Pinpoint the cell where the given text exists, returning its [X, Y] midpoint coordinate. 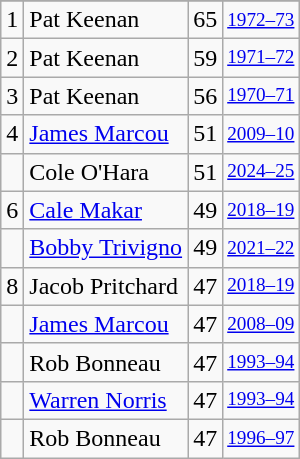
65 [206, 20]
2021–22 [261, 248]
2009–10 [261, 134]
Bobby Trivigno [106, 248]
1971–72 [261, 58]
1970–71 [261, 96]
Jacob Pritchard [106, 286]
2 [12, 58]
1972–73 [261, 20]
2008–09 [261, 324]
1996–97 [261, 438]
Warren Norris [106, 400]
56 [206, 96]
Cale Makar [106, 210]
Cole O'Hara [106, 172]
3 [12, 96]
59 [206, 58]
4 [12, 134]
2024–25 [261, 172]
1 [12, 20]
8 [12, 286]
6 [12, 210]
